Determine the (x, y) coordinate at the center of the cell enclosing the given text.  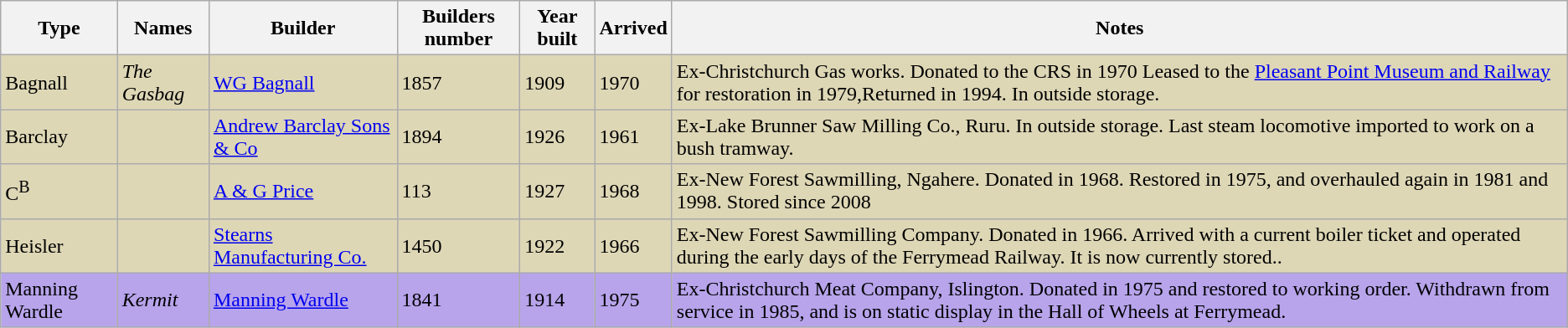
Ex-Lake Brunner Saw Milling Co., Ruru. In outside storage. Last steam locomotive imported to work on a bush tramway. (1119, 137)
Names (162, 28)
Barclay (59, 137)
1975 (633, 300)
1914 (558, 300)
1966 (633, 246)
1927 (558, 191)
Year built (558, 28)
Type (59, 28)
Arrived (633, 28)
1970 (633, 82)
Notes (1119, 28)
1961 (633, 137)
1968 (633, 191)
The Gasbag (162, 82)
Andrew Barclay Sons & Co (303, 137)
Builders number (459, 28)
WG Bagnall (303, 82)
Kermit (162, 300)
1909 (558, 82)
Stearns Manufacturing Co. (303, 246)
1922 (558, 246)
1926 (558, 137)
1894 (459, 137)
Ex-New Forest Sawmilling, Ngahere. Donated in 1968. Restored in 1975, and overhauled again in 1981 and 1998. Stored since 2008 (1119, 191)
Heisler (59, 246)
CB (59, 191)
1857 (459, 82)
Builder (303, 28)
113 (459, 191)
1450 (459, 246)
1841 (459, 300)
Bagnall (59, 82)
A & G Price (303, 191)
